Return the [X, Y] coordinate for the center point of the cell that contains the specified text.  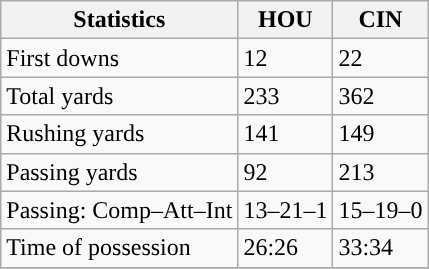
12 [286, 58]
15–19–0 [380, 210]
Time of possession [120, 248]
33:34 [380, 248]
Statistics [120, 20]
Rushing yards [120, 134]
HOU [286, 20]
Total yards [120, 96]
233 [286, 96]
149 [380, 134]
Passing: Comp–Att–Int [120, 210]
CIN [380, 20]
362 [380, 96]
First downs [120, 58]
Passing yards [120, 172]
213 [380, 172]
92 [286, 172]
26:26 [286, 248]
22 [380, 58]
13–21–1 [286, 210]
141 [286, 134]
